Detect which cell encompasses the target text, then output its (x, y) center coordinate. 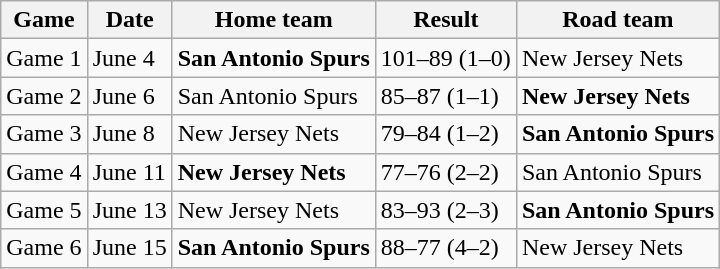
June 15 (130, 248)
Game 2 (44, 96)
83–93 (2–3) (446, 210)
79–84 (1–2) (446, 134)
June 6 (130, 96)
Home team (274, 20)
Game 3 (44, 134)
Game 4 (44, 172)
Road team (618, 20)
Game 5 (44, 210)
85–87 (1–1) (446, 96)
88–77 (4–2) (446, 248)
Result (446, 20)
Game (44, 20)
June 11 (130, 172)
June 4 (130, 58)
77–76 (2–2) (446, 172)
June 8 (130, 134)
Date (130, 20)
Game 6 (44, 248)
Game 1 (44, 58)
101–89 (1–0) (446, 58)
June 13 (130, 210)
